Search for the cell housing the specified text and yield its (x, y) center coordinate. 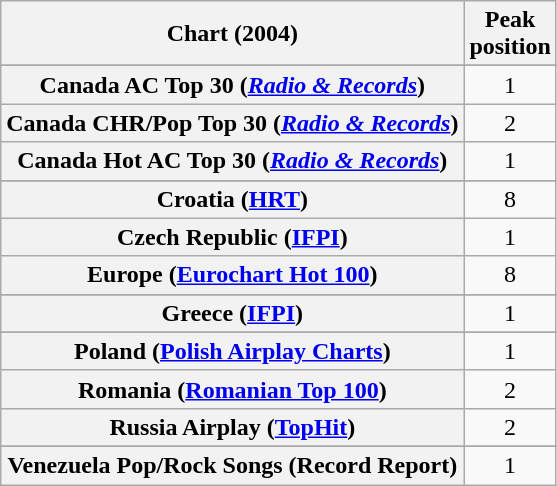
Chart (2004) (232, 34)
Poland (Polish Airplay Charts) (232, 351)
Czech Republic (IFPI) (232, 237)
Russia Airplay (TopHit) (232, 427)
Europe (Eurochart Hot 100) (232, 275)
Canada Hot AC Top 30 (Radio & Records) (232, 161)
Greece (IFPI) (232, 313)
Croatia (HRT) (232, 199)
Peakposition (510, 34)
Canada AC Top 30 (Radio & Records) (232, 85)
Canada CHR/Pop Top 30 (Radio & Records) (232, 123)
Romania (Romanian Top 100) (232, 389)
Venezuela Pop/Rock Songs (Record Report) (232, 465)
